Search for the cell housing the specified text and yield its [x, y] center coordinate. 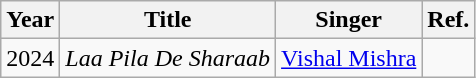
Laa Pila De Sharaab [168, 58]
Year [30, 20]
Vishal Mishra [349, 58]
Singer [349, 20]
2024 [30, 58]
Title [168, 20]
Ref. [448, 20]
